Identify which cell holds the provided text, then report its (x, y) central coordinate. 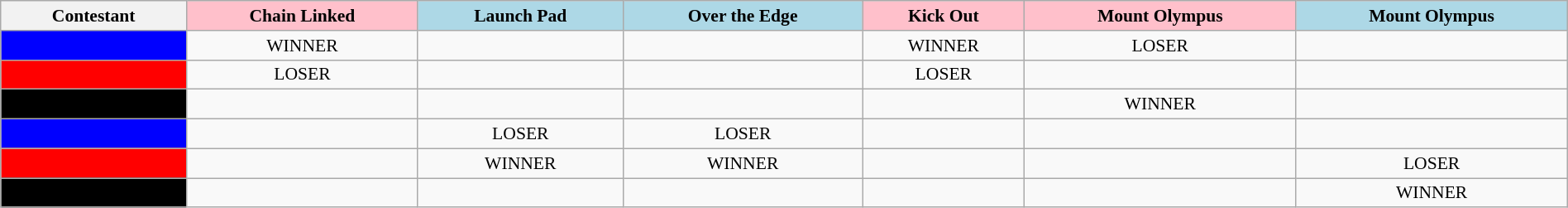
Chain Linked (303, 16)
Launch Pad (520, 16)
Over the Edge (743, 16)
Kick Out (944, 16)
Contestant (94, 16)
